Determine the [x, y] coordinate at the center of the cell enclosing the given text.  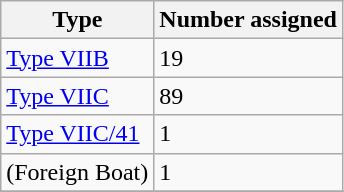
Number assigned [248, 20]
19 [248, 58]
89 [248, 96]
Type VIIC/41 [78, 134]
(Foreign Boat) [78, 172]
Type VIIC [78, 96]
Type VIIB [78, 58]
Type [78, 20]
